From the cell containing the given text, extract its center point as [X, Y] coordinate. 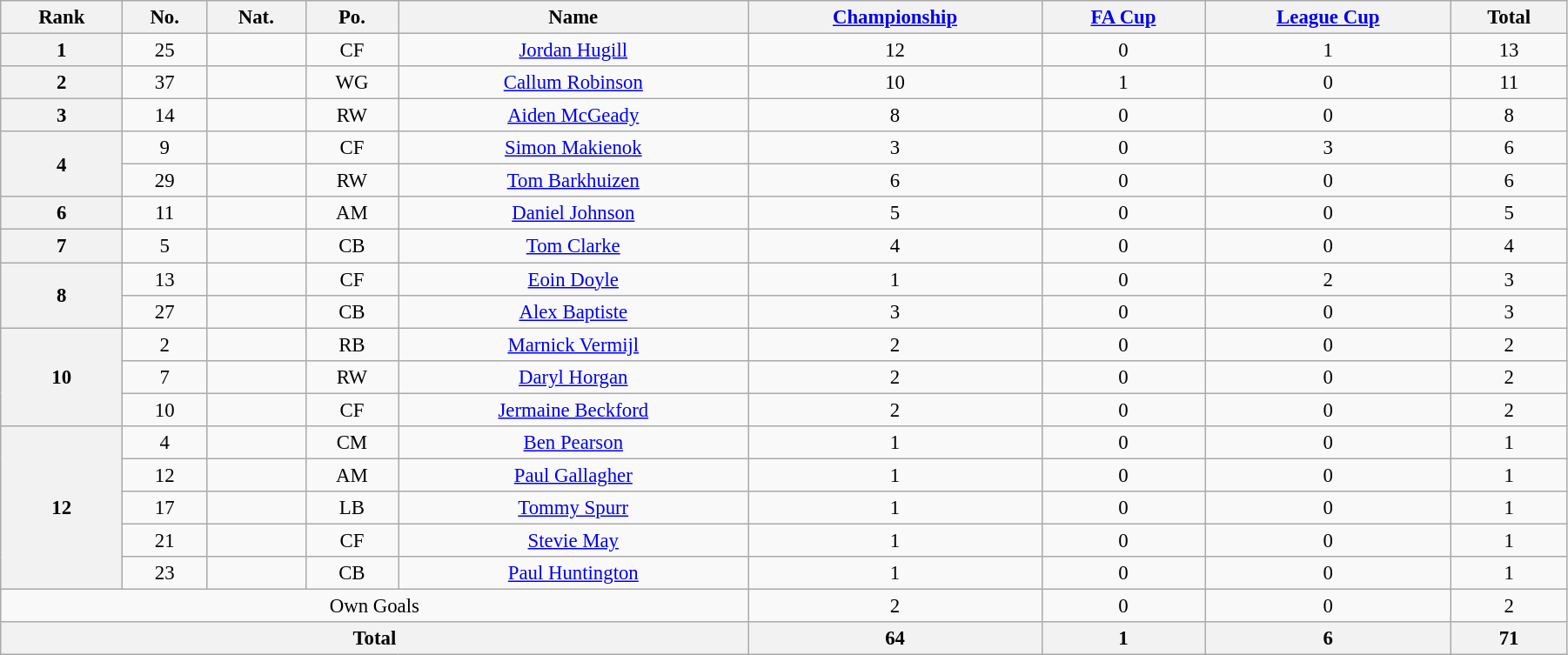
Aiden McGeady [573, 116]
Tom Barkhuizen [573, 181]
17 [165, 508]
Stevie May [573, 540]
37 [165, 83]
29 [165, 181]
LB [352, 508]
Paul Gallagher [573, 475]
Championship [895, 17]
Name [573, 17]
League Cup [1328, 17]
Simon Makienok [573, 148]
Own Goals [374, 606]
21 [165, 540]
Marnick Vermijl [573, 344]
Daryl Horgan [573, 377]
Daniel Johnson [573, 213]
Nat. [257, 17]
25 [165, 50]
Jordan Hugill [573, 50]
Eoin Doyle [573, 279]
64 [895, 638]
9 [165, 148]
Rank [62, 17]
Alex Baptiste [573, 311]
No. [165, 17]
FA Cup [1123, 17]
Ben Pearson [573, 443]
14 [165, 116]
Tom Clarke [573, 246]
Paul Huntington [573, 573]
CM [352, 443]
Tommy Spurr [573, 508]
Jermaine Beckford [573, 410]
RB [352, 344]
WG [352, 83]
27 [165, 311]
23 [165, 573]
Po. [352, 17]
Callum Robinson [573, 83]
71 [1509, 638]
